From the cell containing the given text, extract its center point as [X, Y] coordinate. 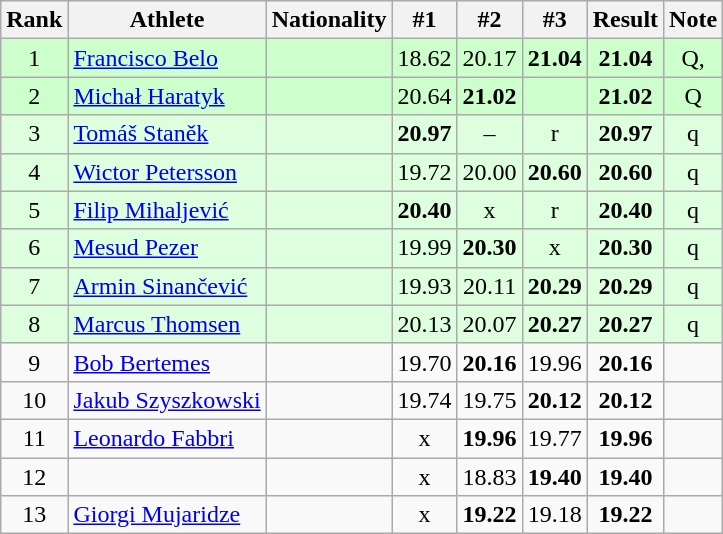
8 [34, 324]
Leonardo Fabbri [167, 438]
20.64 [424, 96]
7 [34, 286]
Athlete [167, 20]
18.62 [424, 58]
Armin Sinančević [167, 286]
11 [34, 438]
Giorgi Mujaridze [167, 515]
1 [34, 58]
19.77 [554, 438]
19.72 [424, 172]
– [490, 134]
12 [34, 477]
18.83 [490, 477]
2 [34, 96]
Note [694, 20]
Q, [694, 58]
Marcus Thomsen [167, 324]
20.07 [490, 324]
Rank [34, 20]
9 [34, 362]
19.74 [424, 400]
19.18 [554, 515]
19.99 [424, 248]
Result [625, 20]
4 [34, 172]
20.11 [490, 286]
Bob Bertemes [167, 362]
Mesud Pezer [167, 248]
Q [694, 96]
Tomáš Staněk [167, 134]
19.75 [490, 400]
19.93 [424, 286]
#1 [424, 20]
#2 [490, 20]
Filip Mihaljević [167, 210]
20.17 [490, 58]
Jakub Szyszkowski [167, 400]
Nationality [329, 20]
20.13 [424, 324]
5 [34, 210]
10 [34, 400]
#3 [554, 20]
Wictor Petersson [167, 172]
Francisco Belo [167, 58]
20.00 [490, 172]
3 [34, 134]
Michał Haratyk [167, 96]
6 [34, 248]
13 [34, 515]
19.70 [424, 362]
